Determine the [X, Y] coordinate at the center of the cell enclosing the given text.  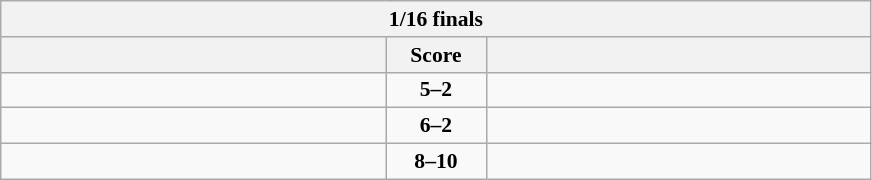
5–2 [436, 90]
1/16 finals [436, 19]
8–10 [436, 162]
Score [436, 55]
6–2 [436, 126]
